Pinpoint the cell where the given text exists, returning its (X, Y) midpoint coordinate. 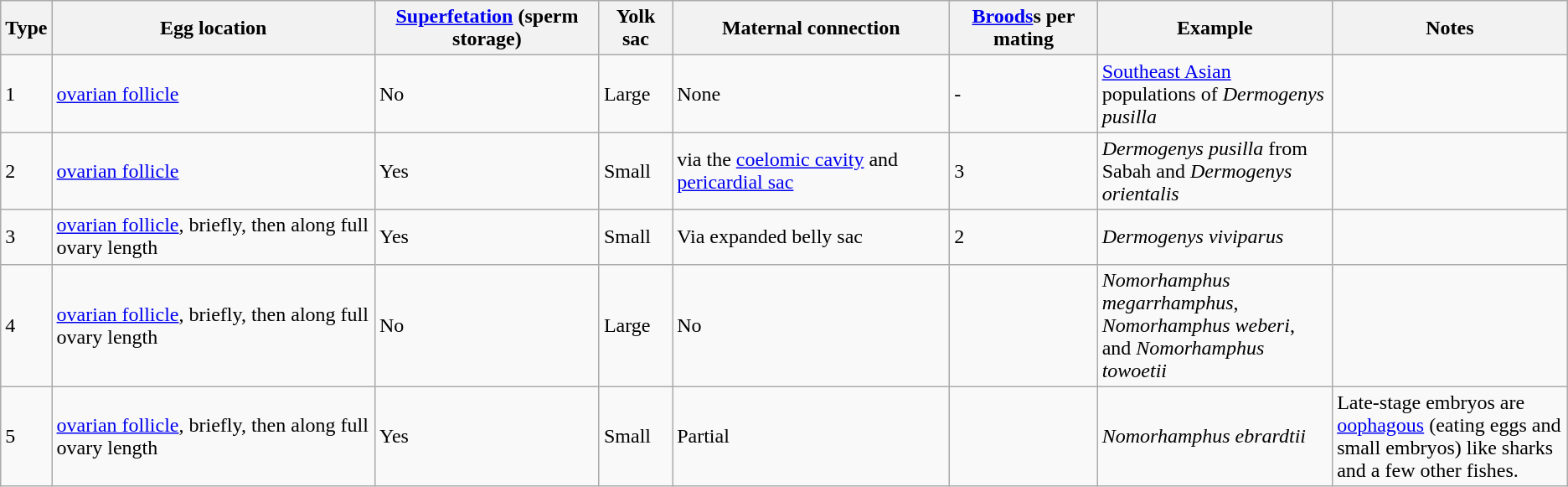
Dermogenys pusilla from Sabah and Dermogenys orientalis (1215, 171)
Nomorhamphus megarrhamphus, Nomorhamphus weberi, and Nomorhamphus towoetii (1215, 325)
Superfetation (sperm storage) (487, 28)
Maternal connection (811, 28)
via the coelomic cavity and pericardial sac (811, 171)
Broodss per mating (1024, 28)
Dermogenys viviparus (1215, 236)
Via expanded belly sac (811, 236)
Type (27, 28)
Yolk sac (635, 28)
Southeast Asian populations of Dermogenys pusilla (1215, 94)
Nomorhamphus ebrardtii (1215, 436)
None (811, 94)
1 (27, 94)
Example (1215, 28)
Partial (811, 436)
4 (27, 325)
Egg location (213, 28)
5 (27, 436)
Notes (1451, 28)
Late-stage embryos are oophagous (eating eggs and small embryos) like sharks and a few other fishes. (1451, 436)
- (1024, 94)
